From the cell containing the given text, extract its center point as (X, Y) coordinate. 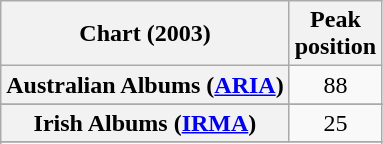
88 (335, 85)
Irish Albums (IRMA) (145, 123)
25 (335, 123)
Chart (2003) (145, 34)
Peakposition (335, 34)
Australian Albums (ARIA) (145, 85)
